Output the [x, y] coordinate of the center of the cell containing the given text.  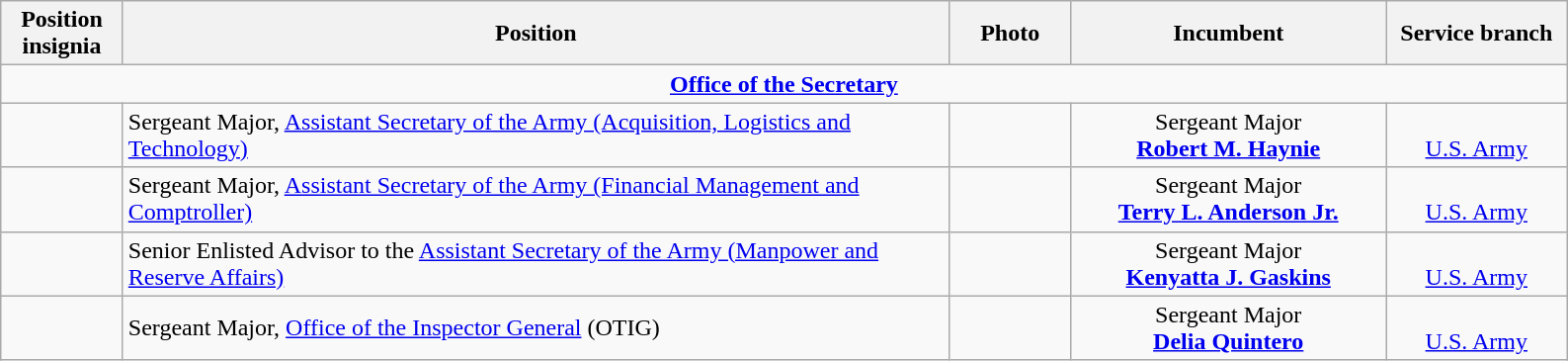
Sergeant Major, Assistant Secretary of the Army (Acquisition, Logistics and Technology) [536, 135]
Sergeant Major, Assistant Secretary of the Army (Financial Management and Comptroller) [536, 200]
Sergeant MajorTerry L. Anderson Jr. [1229, 200]
Sergeant Major, Office of the Inspector General (OTIG) [536, 328]
Sergeant MajorDelia Quintero [1229, 328]
Sergeant MajorRobert M. Haynie [1229, 135]
Photo [1010, 34]
Position insignia [62, 34]
Incumbent [1229, 34]
Service branch [1476, 34]
Senior Enlisted Advisor to the Assistant Secretary of the Army (Manpower and Reserve Affairs) [536, 263]
Office of the Secretary [784, 84]
Position [536, 34]
Sergeant MajorKenyatta J. Gaskins [1229, 263]
